Return [x, y] of the center of cell containing provided text 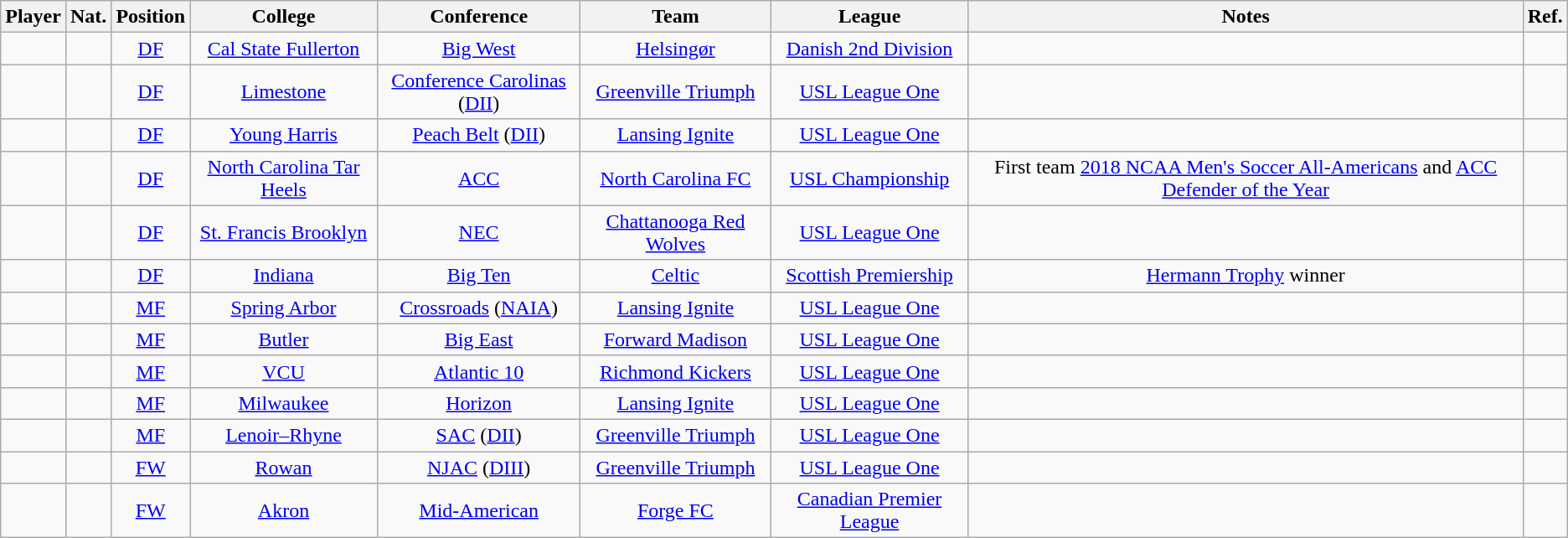
First team 2018 NCAA Men's Soccer All-Americans and ACC Defender of the Year [1246, 178]
Limestone [284, 92]
Forward Madison [675, 339]
Butler [284, 339]
Helsingør [675, 49]
Player [34, 17]
Celtic [675, 276]
Big Ten [478, 276]
Indiana [284, 276]
Horizon [478, 403]
League [869, 17]
Lenoir–Rhyne [284, 435]
Team [675, 17]
NEC [478, 233]
St. Francis Brooklyn [284, 233]
Conference Carolinas (DII) [478, 92]
ACC [478, 178]
Notes [1246, 17]
Cal State Fullerton [284, 49]
Scottish Premiership [869, 276]
Big East [478, 339]
Crossroads (NAIA) [478, 308]
Conference [478, 17]
Young Harris [284, 135]
NJAC (DIII) [478, 467]
Canadian Premier League [869, 511]
Spring Arbor [284, 308]
Ref. [1545, 17]
Nat. [88, 17]
College [284, 17]
Hermann Trophy winner [1246, 276]
Akron [284, 511]
USL Championship [869, 178]
Peach Belt (DII) [478, 135]
Danish 2nd Division [869, 49]
Richmond Kickers [675, 371]
Mid-American [478, 511]
Big West [478, 49]
VCU [284, 371]
Rowan [284, 467]
Position [151, 17]
North Carolina Tar Heels [284, 178]
Atlantic 10 [478, 371]
Chattanooga Red Wolves [675, 233]
Milwaukee [284, 403]
Forge FC [675, 511]
SAC (DII) [478, 435]
North Carolina FC [675, 178]
